Scan for the cell matching the given text and deliver its [x, y] coordinate at center. 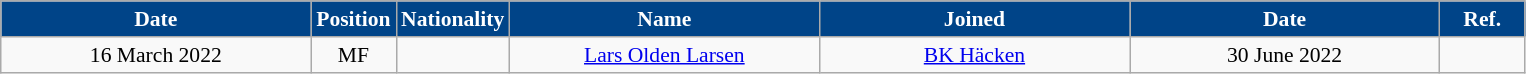
16 March 2022 [156, 55]
Name [664, 19]
30 June 2022 [1285, 55]
BK Häcken [974, 55]
Nationality [452, 19]
Lars Olden Larsen [664, 55]
Position [354, 19]
Ref. [1482, 19]
MF [354, 55]
Joined [974, 19]
